Extract the (X, Y) coordinate from the center of the cell holding the provided text.  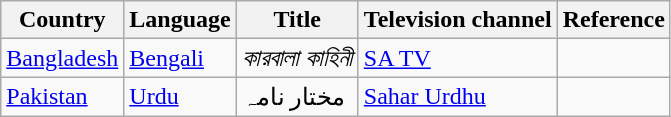
Bangladesh (62, 58)
Urdu (180, 97)
Language (180, 20)
مختار نامہ (297, 97)
SA TV (458, 58)
কারবালা কাহিনী (297, 58)
Title (297, 20)
Reference (614, 20)
Television channel (458, 20)
Pakistan (62, 97)
Bengali (180, 58)
Sahar Urdhu (458, 97)
Country (62, 20)
